Capture the cell that displays the provided text and extract its (x, y) central coordinate. 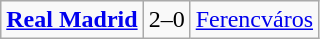
Real Madrid (72, 20)
2–0 (166, 20)
Ferencváros (254, 20)
